Identify which cell holds the provided text, then report its (x, y) central coordinate. 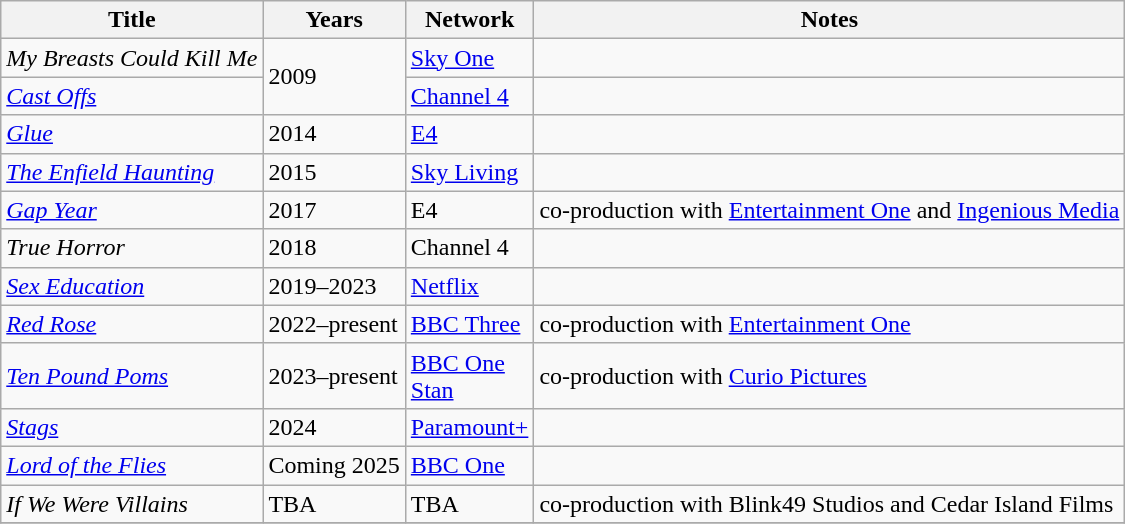
BBC OneStan (470, 376)
Notes (830, 20)
Stags (132, 427)
2023–present (334, 376)
Sky Living (470, 172)
Years (334, 20)
True Horror (132, 248)
2022–present (334, 324)
2017 (334, 210)
2024 (334, 427)
BBC One (470, 465)
The Enfield Haunting (132, 172)
Coming 2025 (334, 465)
2018 (334, 248)
Title (132, 20)
Netflix (470, 286)
Cast Offs (132, 96)
Network (470, 20)
Paramount+ (470, 427)
2009 (334, 77)
Glue (132, 134)
co-production with Curio Pictures (830, 376)
My Breasts Could Kill Me (132, 58)
If We Were Villains (132, 503)
co-production with Blink49 Studios and Cedar Island Films (830, 503)
Sky One (470, 58)
2019–2023 (334, 286)
2015 (334, 172)
Sex Education (132, 286)
Gap Year (132, 210)
Ten Pound Poms (132, 376)
Red Rose (132, 324)
BBC Three (470, 324)
co-production with Entertainment One (830, 324)
co-production with Entertainment One and Ingenious Media (830, 210)
2014 (334, 134)
Lord of the Flies (132, 465)
